Detect which cell encompasses the target text, then output its (X, Y) center coordinate. 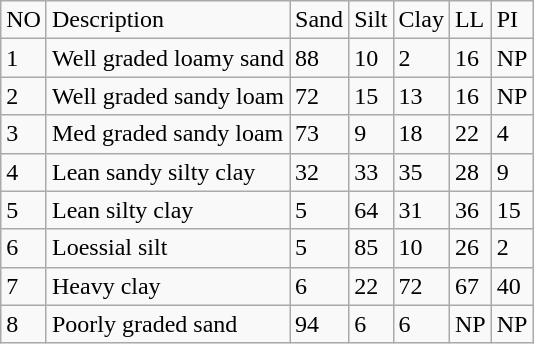
Well graded sandy loam (168, 96)
LL (470, 20)
Lean sandy silty clay (168, 172)
33 (371, 172)
18 (421, 134)
Loessial silt (168, 248)
94 (320, 324)
31 (421, 210)
8 (24, 324)
PI (512, 20)
28 (470, 172)
Well graded loamy sand (168, 58)
3 (24, 134)
73 (320, 134)
88 (320, 58)
Med graded sandy loam (168, 134)
7 (24, 286)
1 (24, 58)
Lean silty clay (168, 210)
Heavy clay (168, 286)
Sand (320, 20)
NO (24, 20)
13 (421, 96)
32 (320, 172)
64 (371, 210)
Clay (421, 20)
67 (470, 286)
26 (470, 248)
36 (470, 210)
Description (168, 20)
35 (421, 172)
85 (371, 248)
Poorly graded sand (168, 324)
40 (512, 286)
Silt (371, 20)
